Pinpoint the cell where the given text exists, returning its [X, Y] midpoint coordinate. 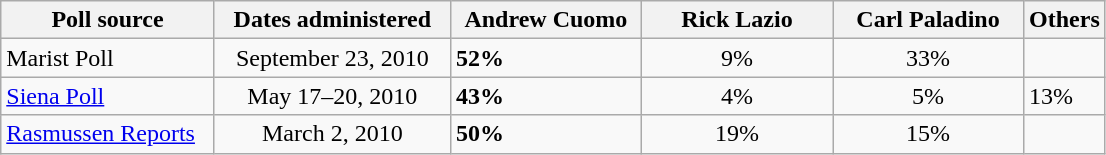
Marist Poll [108, 58]
Others [1065, 20]
Poll source [108, 20]
4% [736, 96]
Rasmussen Reports [108, 134]
5% [928, 96]
May 17–20, 2010 [332, 96]
50% [546, 134]
March 2, 2010 [332, 134]
52% [546, 58]
September 23, 2010 [332, 58]
Dates administered [332, 20]
19% [736, 134]
15% [928, 134]
Siena Poll [108, 96]
Andrew Cuomo [546, 20]
13% [1065, 96]
Carl Paladino [928, 20]
Rick Lazio [736, 20]
9% [736, 58]
33% [928, 58]
43% [546, 96]
